From the cell containing the given text, extract its center point as (X, Y) coordinate. 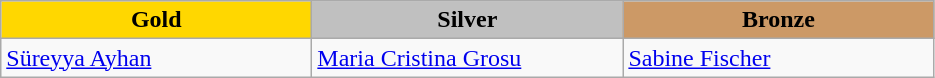
Silver (468, 20)
Sabine Fischer (778, 58)
Gold (156, 20)
Bronze (778, 20)
Süreyya Ayhan (156, 58)
Maria Cristina Grosu (468, 58)
